Return the [x, y] coordinate for the center point of the cell that contains the specified text.  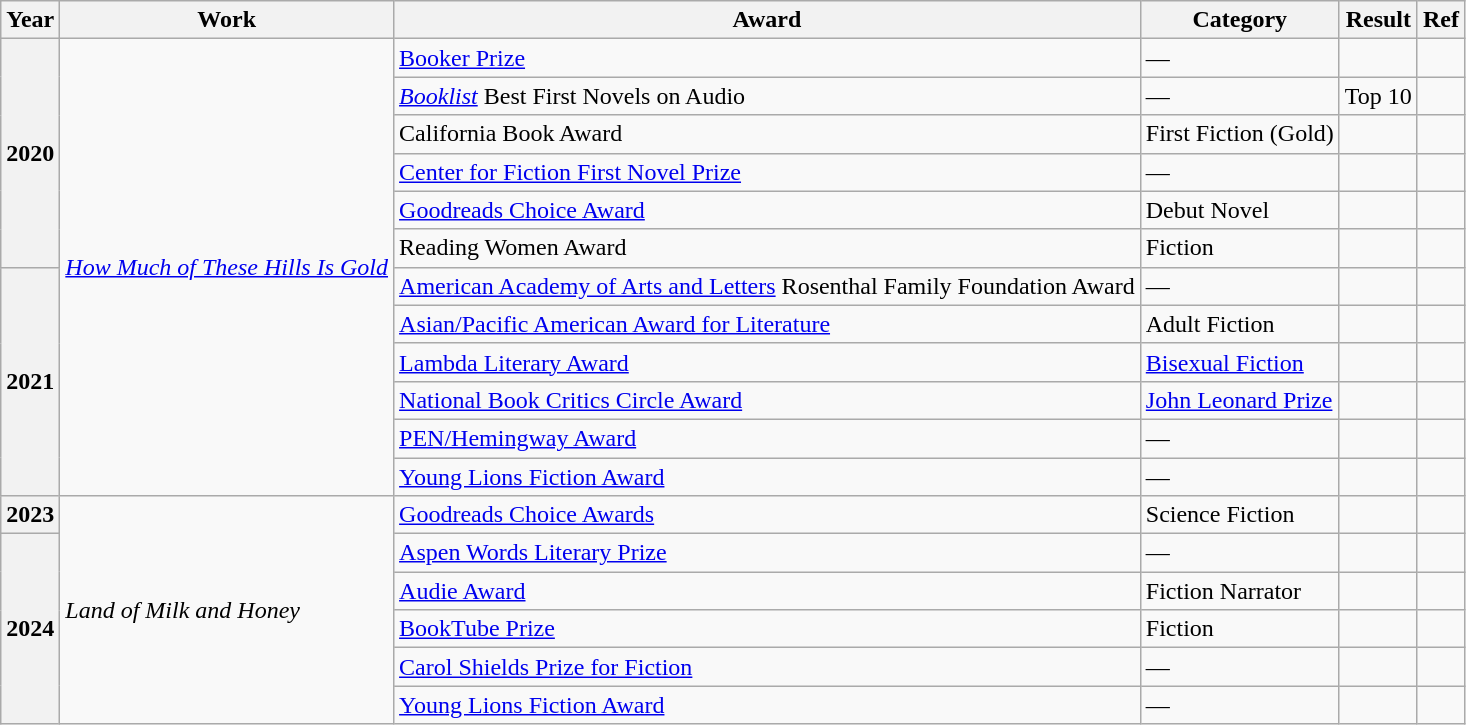
Lambda Literary Award [768, 362]
2024 [30, 629]
Booklist Best First Novels on Audio [768, 96]
Carol Shields Prize for Fiction [768, 667]
2020 [30, 153]
2021 [30, 381]
Ref [1440, 20]
Asian/Pacific American Award for Literature [768, 324]
Reading Women Award [768, 248]
Audie Award [768, 591]
Work [227, 20]
How Much of These Hills Is Gold [227, 268]
Fiction Narrator [1240, 591]
Aspen Words Literary Prize [768, 553]
Category [1240, 20]
Adult Fiction [1240, 324]
PEN/Hemingway Award [768, 438]
2023 [30, 515]
Booker Prize [768, 58]
American Academy of Arts and Letters Rosenthal Family Foundation Award [768, 286]
Science Fiction [1240, 515]
National Book Critics Circle Award [768, 400]
Year [30, 20]
Land of Milk and Honey [227, 610]
First Fiction (Gold) [1240, 134]
Bisexual Fiction [1240, 362]
Result [1378, 20]
Goodreads Choice Awards [768, 515]
BookTube Prize [768, 629]
California Book Award [768, 134]
Center for Fiction First Novel Prize [768, 172]
Top 10 [1378, 96]
Award [768, 20]
Goodreads Choice Award [768, 210]
John Leonard Prize [1240, 400]
Debut Novel [1240, 210]
